Detect which cell encompasses the target text, then output its (x, y) center coordinate. 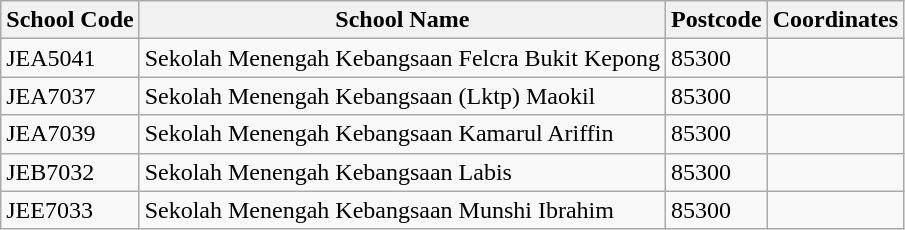
Sekolah Menengah Kebangsaan Munshi Ibrahim (402, 210)
JEA5041 (70, 58)
Postcode (716, 20)
Coordinates (835, 20)
JEA7037 (70, 96)
Sekolah Menengah Kebangsaan Kamarul Ariffin (402, 134)
JEA7039 (70, 134)
School Name (402, 20)
JEB7032 (70, 172)
Sekolah Menengah Kebangsaan (Lktp) Maokil (402, 96)
School Code (70, 20)
Sekolah Menengah Kebangsaan Labis (402, 172)
JEE7033 (70, 210)
Sekolah Menengah Kebangsaan Felcra Bukit Kepong (402, 58)
